For the text-containing cell, return its midpoint in (x, y) coordinate format. 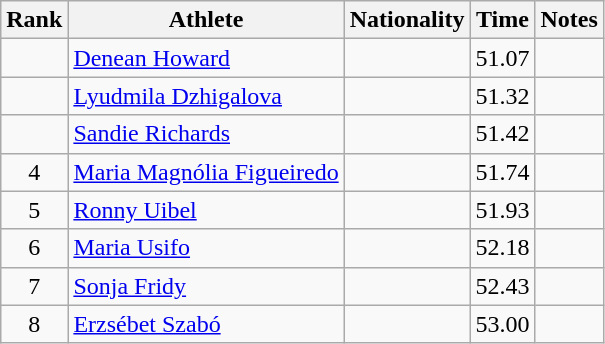
53.00 (502, 324)
Sonja Fridy (206, 286)
4 (34, 172)
Notes (569, 20)
Ronny Uibel (206, 210)
6 (34, 248)
Maria Magnólia Figueiredo (206, 172)
8 (34, 324)
51.74 (502, 172)
Lyudmila Dzhigalova (206, 96)
Maria Usifo (206, 248)
Athlete (206, 20)
Nationality (407, 20)
Erzsébet Szabó (206, 324)
51.93 (502, 210)
Sandie Richards (206, 134)
Time (502, 20)
52.18 (502, 248)
Denean Howard (206, 58)
7 (34, 286)
52.43 (502, 286)
51.32 (502, 96)
51.07 (502, 58)
51.42 (502, 134)
5 (34, 210)
Rank (34, 20)
